Scan for the cell matching the given text and deliver its (X, Y) coordinate at center. 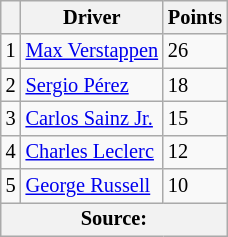
Carlos Sainz Jr. (92, 118)
Driver (92, 17)
5 (11, 186)
12 (195, 152)
4 (11, 152)
26 (195, 51)
Max Verstappen (92, 51)
Points (195, 17)
10 (195, 186)
Source: (114, 219)
Charles Leclerc (92, 152)
2 (11, 85)
15 (195, 118)
1 (11, 51)
3 (11, 118)
Sergio Pérez (92, 85)
George Russell (92, 186)
18 (195, 85)
